Capture the cell that displays the provided text and extract its (X, Y) central coordinate. 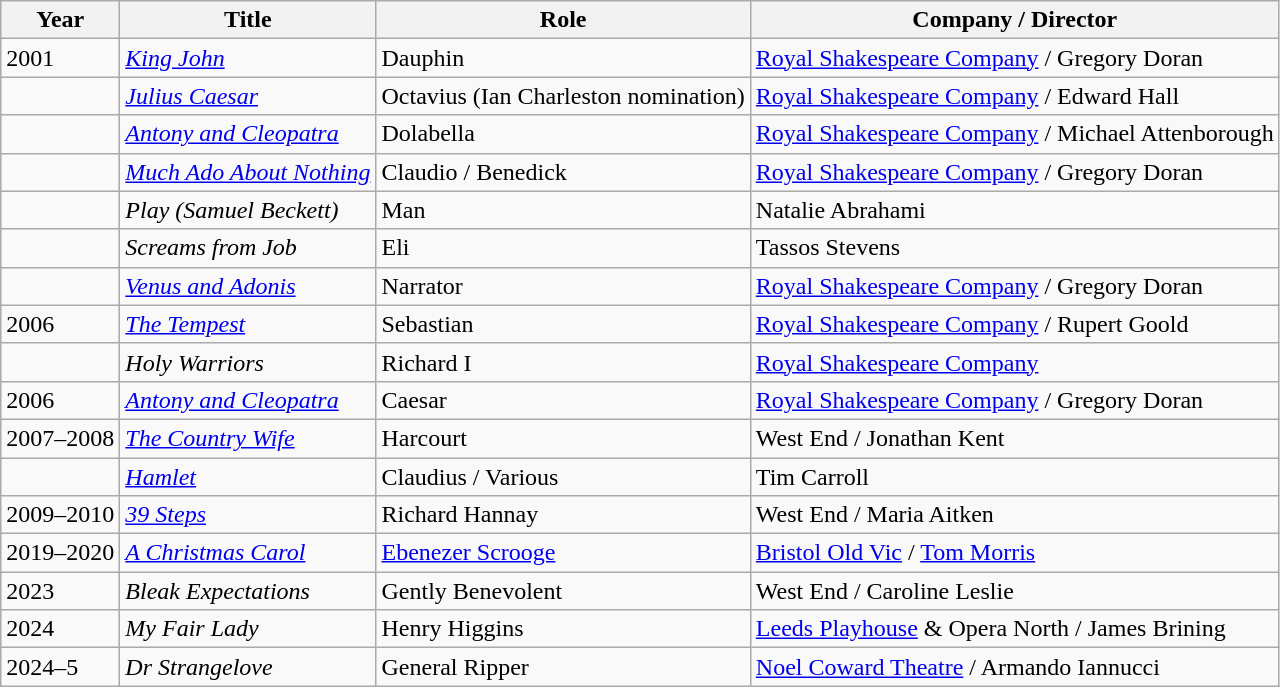
Royal Shakespeare Company / Rupert Goold (1014, 324)
Venus and Adonis (248, 286)
Dauphin (563, 58)
Role (563, 20)
Title (248, 20)
2023 (60, 591)
Leeds Playhouse & Opera North / James Brining (1014, 629)
West End / Jonathan Kent (1014, 438)
Holy Warriors (248, 362)
Noel Coward Theatre / Armando Iannucci (1014, 667)
39 Steps (248, 515)
Ebenezer Scrooge (563, 553)
King John (248, 58)
Henry Higgins (563, 629)
Sebastian (563, 324)
Much Ado About Nothing (248, 172)
General Ripper (563, 667)
Royal Shakespeare Company (1014, 362)
The Country Wife (248, 438)
Gently Benevolent (563, 591)
Dolabella (563, 134)
Richard Hannay (563, 515)
Octavius (Ian Charleston nomination) (563, 96)
Company / Director (1014, 20)
Royal Shakespeare Company / Michael Attenborough (1014, 134)
Claudio / Benedick (563, 172)
Tim Carroll (1014, 477)
A Christmas Carol (248, 553)
My Fair Lady (248, 629)
2024 (60, 629)
2019–2020 (60, 553)
Dr Strangelove (248, 667)
Narrator (563, 286)
The Tempest (248, 324)
Play (Samuel Beckett) (248, 210)
2009–2010 (60, 515)
Bristol Old Vic / Tom Morris (1014, 553)
Tassos Stevens (1014, 248)
Natalie Abrahami (1014, 210)
Richard I (563, 362)
Julius Caesar (248, 96)
Man (563, 210)
Harcourt (563, 438)
West End / Caroline Leslie (1014, 591)
Year (60, 20)
Bleak Expectations (248, 591)
Claudius / Various (563, 477)
2001 (60, 58)
Screams from Job (248, 248)
Caesar (563, 400)
2024–5 (60, 667)
Hamlet (248, 477)
2007–2008 (60, 438)
Royal Shakespeare Company / Edward Hall (1014, 96)
Eli (563, 248)
West End / Maria Aitken (1014, 515)
